For the text-containing cell, return its midpoint in [X, Y] coordinate format. 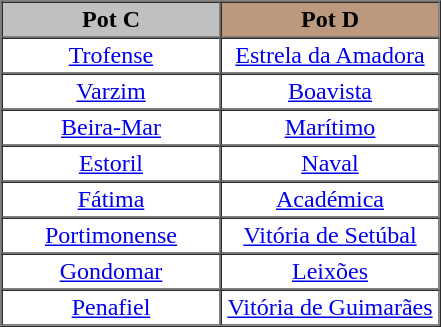
Pot C [112, 20]
Pot D [330, 20]
Leixões [330, 272]
Varzim [112, 92]
Estrela da Amadora [330, 56]
Gondomar [112, 272]
Marítimo [330, 128]
Vitória de Setúbal [330, 236]
Académica [330, 200]
Portimonense [112, 236]
Beira-Mar [112, 128]
Trofense [112, 56]
Fátima [112, 200]
Naval [330, 164]
Vitória de Guimarães [330, 308]
Estoril [112, 164]
Penafiel [112, 308]
Boavista [330, 92]
